Return [X, Y] of the center of cell containing provided text 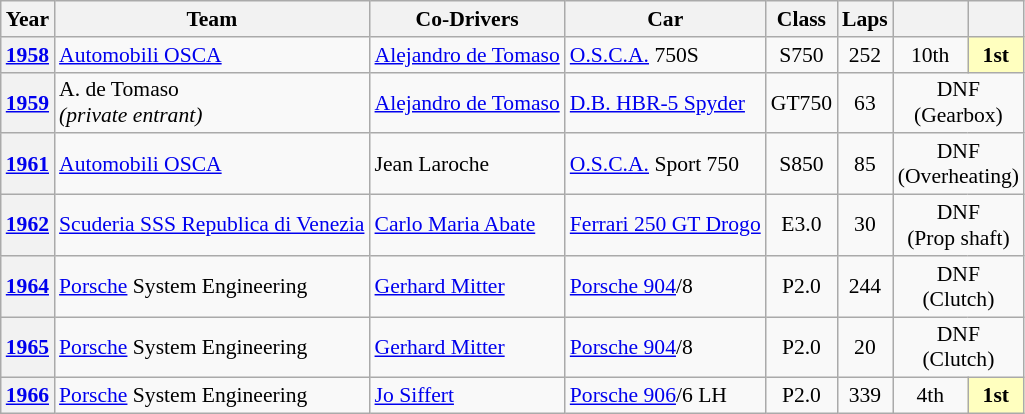
Scuderia SSS Republica di Venezia [212, 226]
4th [930, 396]
GT750 [802, 102]
Class [802, 19]
Co-Drivers [468, 19]
1964 [28, 286]
S850 [802, 164]
Jo Siffert [468, 396]
339 [865, 396]
20 [865, 348]
Laps [865, 19]
Team [212, 19]
DNF(Gearbox) [958, 102]
10th [930, 55]
85 [865, 164]
O.S.C.A. Sport 750 [666, 164]
1966 [28, 396]
Ferrari 250 GT Drogo [666, 226]
Car [666, 19]
1961 [28, 164]
D.B. HBR-5 Spyder [666, 102]
252 [865, 55]
244 [865, 286]
A. de Tomaso(private entrant) [212, 102]
1965 [28, 348]
Porsche 906/6 LH [666, 396]
1958 [28, 55]
E3.0 [802, 226]
S750 [802, 55]
Jean Laroche [468, 164]
63 [865, 102]
1962 [28, 226]
O.S.C.A. 750S [666, 55]
30 [865, 226]
1959 [28, 102]
Year [28, 19]
Carlo Maria Abate [468, 226]
DNF(Prop shaft) [958, 226]
DNF(Overheating) [958, 164]
